Determine the (x, y) coordinate at the center of the cell enclosing the given text.  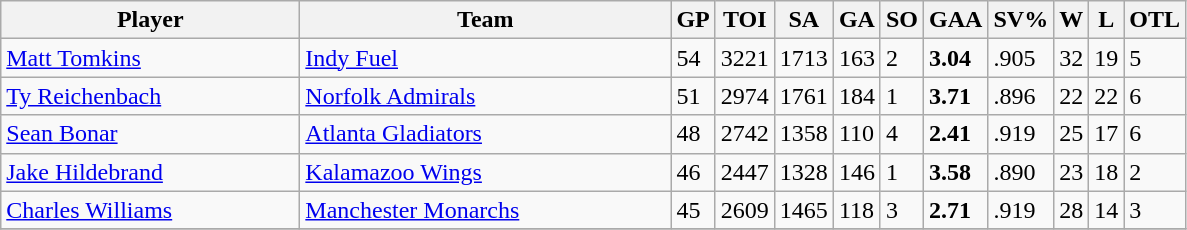
2742 (744, 134)
GAA (956, 20)
45 (693, 210)
Ty Reichenbach (150, 96)
Norfolk Admirals (486, 96)
51 (693, 96)
.905 (1021, 58)
Manchester Monarchs (486, 210)
2609 (744, 210)
Matt Tomkins (150, 58)
2.71 (956, 210)
118 (856, 210)
2974 (744, 96)
110 (856, 134)
Charles Williams (150, 210)
2.41 (956, 134)
46 (693, 172)
Player (150, 20)
SV% (1021, 20)
Indy Fuel (486, 58)
GA (856, 20)
W (1072, 20)
146 (856, 172)
5 (1155, 58)
3.04 (956, 58)
L (1106, 20)
32 (1072, 58)
14 (1106, 210)
23 (1072, 172)
25 (1072, 134)
3.58 (956, 172)
.896 (1021, 96)
1358 (804, 134)
2447 (744, 172)
48 (693, 134)
17 (1106, 134)
18 (1106, 172)
Atlanta Gladiators (486, 134)
28 (1072, 210)
Jake Hildebrand (150, 172)
1328 (804, 172)
3.71 (956, 96)
1761 (804, 96)
184 (856, 96)
Kalamazoo Wings (486, 172)
.890 (1021, 172)
19 (1106, 58)
SA (804, 20)
GP (693, 20)
1713 (804, 58)
Sean Bonar (150, 134)
3221 (744, 58)
Team (486, 20)
SO (902, 20)
54 (693, 58)
1465 (804, 210)
TOI (744, 20)
163 (856, 58)
OTL (1155, 20)
4 (902, 134)
